Return (x, y) of the center of cell containing provided text 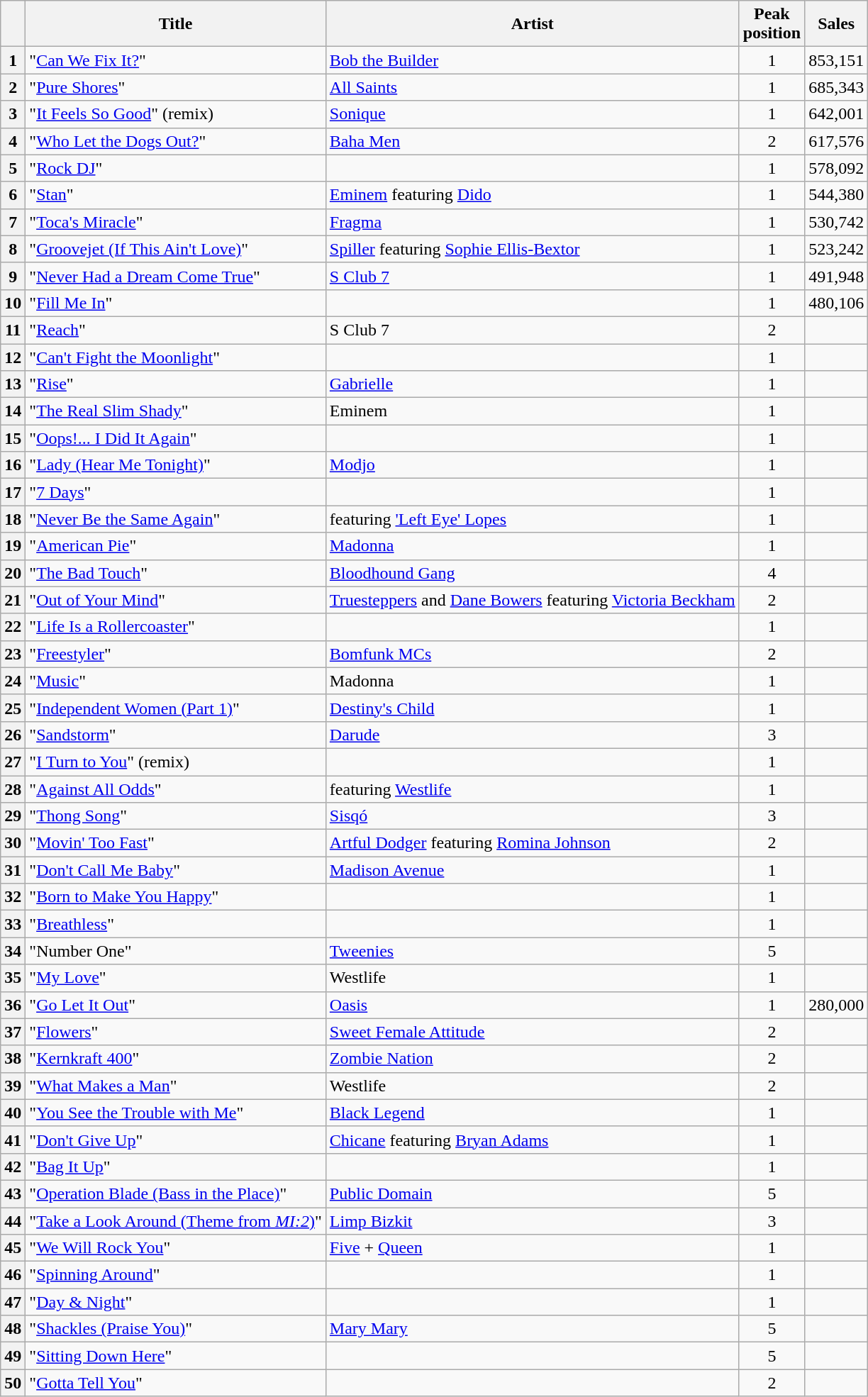
27 (13, 762)
25 (13, 708)
"Rock DJ" (176, 168)
"Operation Blade (Bass in the Place)" (176, 1193)
"Born to Make You Happy" (176, 897)
544,380 (837, 195)
21 (13, 600)
8 (13, 249)
Artist (532, 24)
"Oops!... I Did It Again" (176, 438)
39 (13, 1086)
"It Feels So Good" (remix) (176, 114)
featuring 'Left Eye' Lopes (532, 519)
Tweenies (532, 951)
"Movin' Too Fast" (176, 843)
Eminem (532, 411)
"We Will Rock You" (176, 1248)
41 (13, 1140)
Bob the Builder (532, 60)
Chicane featuring Bryan Adams (532, 1140)
642,001 (837, 114)
14 (13, 411)
42 (13, 1167)
Black Legend (532, 1113)
"Breathless" (176, 924)
578,092 (837, 168)
28 (13, 789)
Baha Men (532, 141)
"Bag It Up" (176, 1167)
20 (13, 573)
Oasis (532, 1005)
685,343 (837, 87)
"American Pie" (176, 546)
491,948 (837, 276)
"Reach" (176, 330)
44 (13, 1220)
"Gotta Tell You" (176, 1383)
10 (13, 303)
Eminem featuring Dido (532, 195)
617,576 (837, 141)
"Pure Shores" (176, 87)
"My Love" (176, 978)
"Thong Song" (176, 816)
32 (13, 897)
9 (13, 276)
40 (13, 1113)
Fragma (532, 222)
Public Domain (532, 1193)
"Rise" (176, 384)
49 (13, 1356)
"What Makes a Man" (176, 1086)
480,106 (837, 303)
"Go Let It Out" (176, 1005)
"Who Let the Dogs Out?" (176, 141)
Five + Queen (532, 1248)
31 (13, 870)
"Spinning Around" (176, 1275)
22 (13, 627)
50 (13, 1383)
18 (13, 519)
"Toca's Miracle" (176, 222)
"Kernkraft 400" (176, 1059)
"Freestyler" (176, 654)
Sales (837, 24)
30 (13, 843)
23 (13, 654)
16 (13, 465)
530,742 (837, 222)
19 (13, 546)
"Groovejet (If This Ain't Love)" (176, 249)
"Don't Give Up" (176, 1140)
Sweet Female Attitude (532, 1032)
"Never Be the Same Again" (176, 519)
12 (13, 357)
"Don't Call Me Baby" (176, 870)
Title (176, 24)
Madison Avenue (532, 870)
"Against All Odds" (176, 789)
"Day & Night" (176, 1302)
"The Bad Touch" (176, 573)
43 (13, 1193)
17 (13, 492)
"Flowers" (176, 1032)
33 (13, 924)
"Independent Women (Part 1)" (176, 708)
Limp Bizkit (532, 1220)
34 (13, 951)
38 (13, 1059)
Gabrielle (532, 384)
37 (13, 1032)
"The Real Slim Shady" (176, 411)
Peakposition (772, 24)
"Can We Fix It?" (176, 60)
Zombie Nation (532, 1059)
280,000 (837, 1005)
"Sitting Down Here" (176, 1356)
11 (13, 330)
"Shackles (Praise You)" (176, 1329)
"Never Had a Dream Come True" (176, 276)
Darude (532, 735)
26 (13, 735)
All Saints (532, 87)
13 (13, 384)
Artful Dodger featuring Romina Johnson (532, 843)
"Fill Me In" (176, 303)
853,151 (837, 60)
Bomfunk MCs (532, 654)
"Sandstorm" (176, 735)
Sonique (532, 114)
"Life Is a Rollercoaster" (176, 627)
45 (13, 1248)
"Take a Look Around (Theme from MI:2)" (176, 1220)
"Stan" (176, 195)
Modjo (532, 465)
Truesteppers and Dane Bowers featuring Victoria Beckham (532, 600)
47 (13, 1302)
Bloodhound Gang (532, 573)
featuring Westlife (532, 789)
Mary Mary (532, 1329)
"Number One" (176, 951)
6 (13, 195)
Destiny's Child (532, 708)
36 (13, 1005)
48 (13, 1329)
"I Turn to You" (remix) (176, 762)
"Music" (176, 681)
Spiller featuring Sophie Ellis-Bextor (532, 249)
35 (13, 978)
Sisqó (532, 816)
24 (13, 681)
46 (13, 1275)
"Lady (Hear Me Tonight)" (176, 465)
"7 Days" (176, 492)
7 (13, 222)
523,242 (837, 249)
"Out of Your Mind" (176, 600)
29 (13, 816)
"You See the Trouble with Me" (176, 1113)
"Can't Fight the Moonlight" (176, 357)
15 (13, 438)
